For the text-containing cell, return its midpoint in [X, Y] coordinate format. 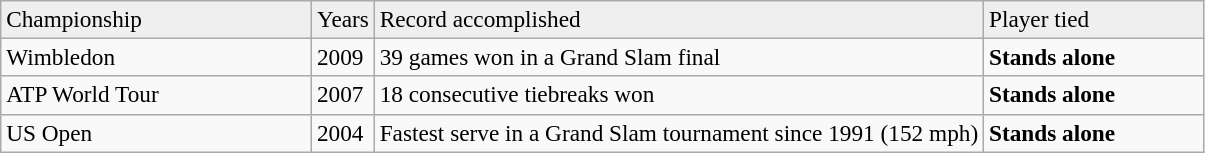
2009 [344, 57]
18 consecutive tiebreaks won [678, 95]
Years [344, 19]
Fastest serve in a Grand Slam tournament since 1991 (152 mph) [678, 133]
Record accomplished [678, 19]
2004 [344, 133]
US Open [156, 133]
Wimbledon [156, 57]
Championship [156, 19]
2007 [344, 95]
39 games won in a Grand Slam final [678, 57]
Player tied [1094, 19]
ATP World Tour [156, 95]
